Find where the given text appears and provide that cell's center as [x, y] coordinate. 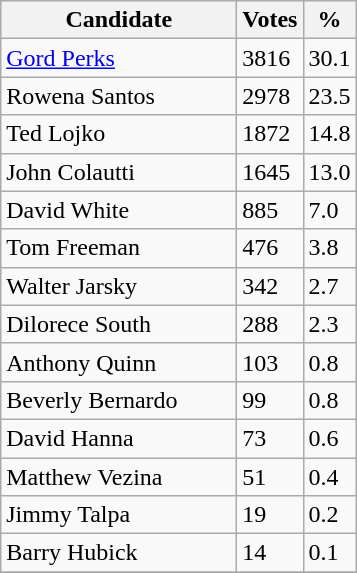
Votes [270, 20]
13.0 [330, 172]
0.4 [330, 477]
Ted Lojko [119, 134]
3.8 [330, 248]
14 [270, 553]
3816 [270, 58]
73 [270, 438]
23.5 [330, 96]
51 [270, 477]
0.6 [330, 438]
1645 [270, 172]
Gord Perks [119, 58]
476 [270, 248]
Tom Freeman [119, 248]
David White [119, 210]
0.2 [330, 515]
Rowena Santos [119, 96]
Candidate [119, 20]
2978 [270, 96]
103 [270, 362]
David Hanna [119, 438]
0.1 [330, 553]
Anthony Quinn [119, 362]
99 [270, 400]
288 [270, 324]
2.3 [330, 324]
19 [270, 515]
14.8 [330, 134]
% [330, 20]
Walter Jarsky [119, 286]
885 [270, 210]
Dilorece South [119, 324]
Jimmy Talpa [119, 515]
30.1 [330, 58]
Barry Hubick [119, 553]
342 [270, 286]
1872 [270, 134]
7.0 [330, 210]
Beverly Bernardo [119, 400]
Matthew Vezina [119, 477]
2.7 [330, 286]
John Colautti [119, 172]
